Return the (x, y) coordinate for the center point of the cell that contains the specified text.  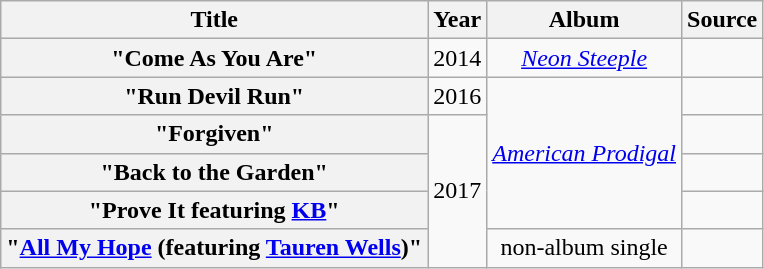
Album (584, 20)
"Back to the Garden" (214, 172)
2014 (458, 58)
"Prove It featuring KB" (214, 210)
"Run Devil Run" (214, 96)
Neon Steeple (584, 58)
American Prodigal (584, 153)
"Come As You Are" (214, 58)
non-album single (584, 248)
"All My Hope (featuring Tauren Wells)" (214, 248)
Title (214, 20)
"Forgiven" (214, 134)
Source (722, 20)
2016 (458, 96)
Year (458, 20)
2017 (458, 191)
